Locate the cell with the specified text and output its [x, y] center coordinate. 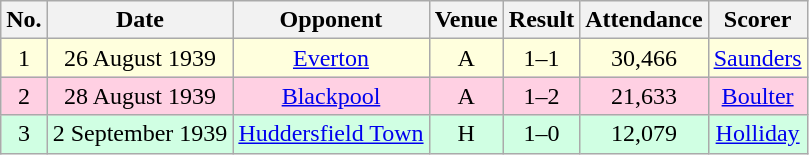
28 August 1939 [140, 96]
3 [24, 134]
H [466, 134]
Date [140, 20]
2 September 1939 [140, 134]
No. [24, 20]
Holliday [758, 134]
Blackpool [331, 96]
2 [24, 96]
Attendance [644, 20]
12,079 [644, 134]
26 August 1939 [140, 58]
Scorer [758, 20]
Boulter [758, 96]
30,466 [644, 58]
Everton [331, 58]
1–2 [541, 96]
1 [24, 58]
Result [541, 20]
1–0 [541, 134]
21,633 [644, 96]
Huddersfield Town [331, 134]
Venue [466, 20]
1–1 [541, 58]
Saunders [758, 58]
Opponent [331, 20]
